For the text-containing cell, return its midpoint in [X, Y] coordinate format. 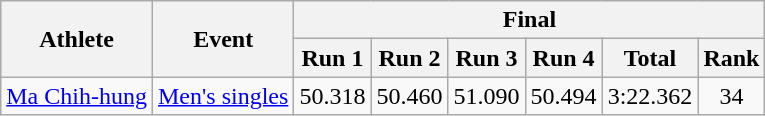
Rank [732, 58]
Event [222, 39]
50.460 [410, 96]
Total [650, 58]
51.090 [486, 96]
Run 4 [564, 58]
Athlete [77, 39]
Men's singles [222, 96]
50.318 [332, 96]
34 [732, 96]
Run 3 [486, 58]
Run 1 [332, 58]
50.494 [564, 96]
Run 2 [410, 58]
3:22.362 [650, 96]
Ma Chih-hung [77, 96]
Final [530, 20]
